Detect which cell encompasses the target text, then output its (X, Y) center coordinate. 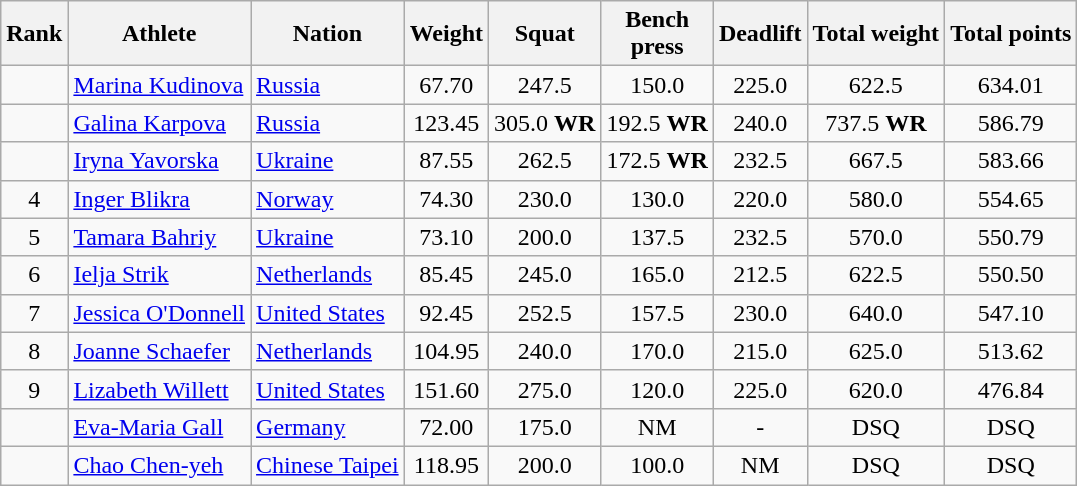
165.0 (657, 275)
245.0 (545, 275)
7 (34, 313)
Total weight (876, 34)
5 (34, 237)
667.5 (876, 161)
Squat (545, 34)
Athlete (160, 34)
6 (34, 275)
547.10 (1011, 313)
87.55 (446, 161)
73.10 (446, 237)
Inger Blikra (160, 199)
Norway (328, 199)
Jessica O'Donnell (160, 313)
252.5 (545, 313)
85.45 (446, 275)
118.95 (446, 465)
737.5 WR (876, 123)
513.62 (1011, 351)
Nation (328, 34)
Weight (446, 34)
175.0 (545, 427)
8 (34, 351)
580.0 (876, 199)
476.84 (1011, 389)
212.5 (760, 275)
Chao Chen-yeh (160, 465)
305.0 WR (545, 123)
247.5 (545, 85)
550.50 (1011, 275)
- (760, 427)
570.0 (876, 237)
620.0 (876, 389)
123.45 (446, 123)
192.5 WR (657, 123)
150.0 (657, 85)
220.0 (760, 199)
74.30 (446, 199)
583.66 (1011, 161)
157.5 (657, 313)
92.45 (446, 313)
151.60 (446, 389)
104.95 (446, 351)
625.0 (876, 351)
Ielja Strik (160, 275)
67.70 (446, 85)
Galina Karpova (160, 123)
Iryna Yavorska (160, 161)
550.79 (1011, 237)
Deadlift (760, 34)
634.01 (1011, 85)
Rank (34, 34)
640.0 (876, 313)
554.65 (1011, 199)
Marina Kudinova (160, 85)
Benchpress (657, 34)
Lizabeth Willett (160, 389)
Chinese Taipei (328, 465)
172.5 WR (657, 161)
275.0 (545, 389)
170.0 (657, 351)
586.79 (1011, 123)
130.0 (657, 199)
262.5 (545, 161)
72.00 (446, 427)
Eva-Maria Gall (160, 427)
120.0 (657, 389)
Germany (328, 427)
215.0 (760, 351)
137.5 (657, 237)
100.0 (657, 465)
Tamara Bahriy (160, 237)
9 (34, 389)
Total points (1011, 34)
4 (34, 199)
Joanne Schaefer (160, 351)
